Find where the given text appears and provide that cell's center as [X, Y] coordinate. 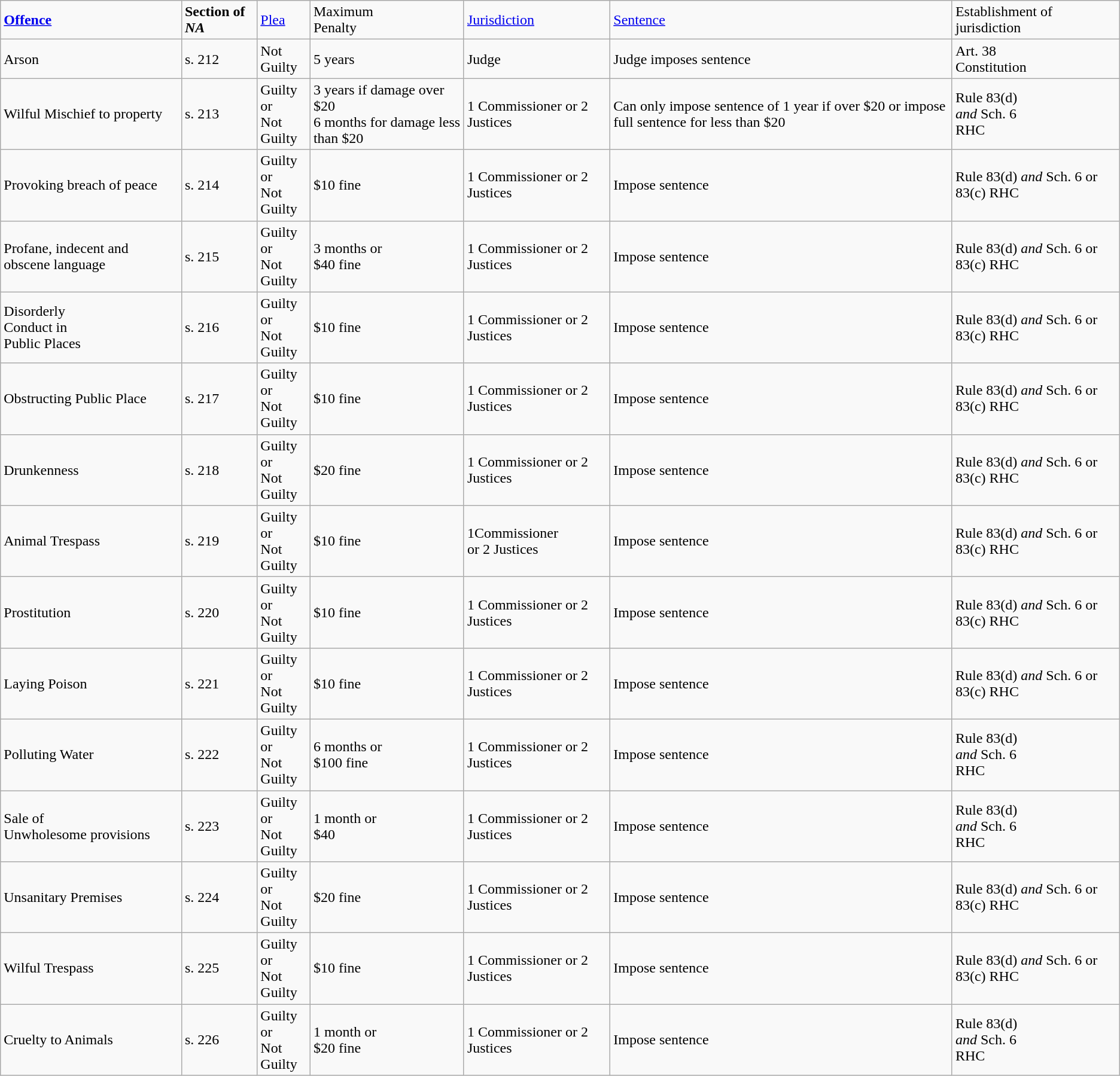
6 months or$100 fine [386, 755]
Section of NA [219, 20]
NotGuilty [284, 59]
Profane, indecent and obscene language [91, 256]
s. 213 [219, 114]
Animal Trespass [91, 541]
s. 212 [219, 59]
Cruelty to Animals [91, 1040]
Plea [284, 20]
1 month or$20 fine [386, 1040]
s. 223 [219, 827]
Can only impose sentence of 1 year if over $20 or impose full sentence for less than $20 [781, 114]
Sale ofUnwholesome provisions [91, 827]
Offence [91, 20]
Wilful Trespass [91, 969]
s. 215 [219, 256]
Provoking breach of peace [91, 185]
Establishment of jurisdiction [1036, 20]
Arson [91, 59]
1Commissioneror 2 Justices [537, 541]
Jurisdiction [537, 20]
s. 218 [219, 470]
DisorderlyConduct inPublic Places [91, 328]
s. 214 [219, 185]
s. 226 [219, 1040]
Obstructing Public Place [91, 398]
s. 220 [219, 612]
s. 224 [219, 897]
Art. 38Constitution [1036, 59]
s. 217 [219, 398]
Prostitution [91, 612]
3 years if damage over $206 months for damage less than $20 [386, 114]
Drunkenness [91, 470]
s. 219 [219, 541]
s. 216 [219, 328]
Unsanitary Premises [91, 897]
Wilful Mischief to property [91, 114]
Polluting Water [91, 755]
s. 222 [219, 755]
1 month or$40 [386, 827]
5 years [386, 59]
Laying Poison [91, 683]
s. 221 [219, 683]
Judge [537, 59]
Judge imposes sentence [781, 59]
s. 225 [219, 969]
3 months or$40 fine [386, 256]
Sentence [781, 20]
MaximumPenalty [386, 20]
